Output the [x, y] coordinate of the center of the cell containing the given text.  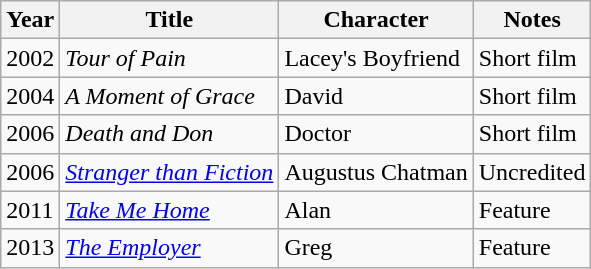
Character [376, 20]
Lacey's Boyfriend [376, 58]
2004 [30, 96]
2013 [30, 248]
Uncredited [532, 172]
David [376, 96]
Take Me Home [170, 210]
Title [170, 20]
Year [30, 20]
Alan [376, 210]
Doctor [376, 134]
Death and Don [170, 134]
2002 [30, 58]
The Employer [170, 248]
Greg [376, 248]
Notes [532, 20]
A Moment of Grace [170, 96]
2011 [30, 210]
Tour of Pain [170, 58]
Augustus Chatman [376, 172]
Stranger than Fiction [170, 172]
